Identify which cell holds the provided text, then report its (X, Y) central coordinate. 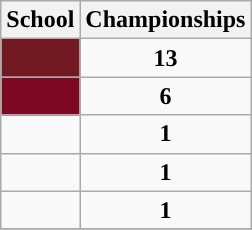
Championships (166, 20)
School (40, 20)
6 (166, 96)
13 (166, 58)
